Identify which cell holds the provided text, then report its (X, Y) central coordinate. 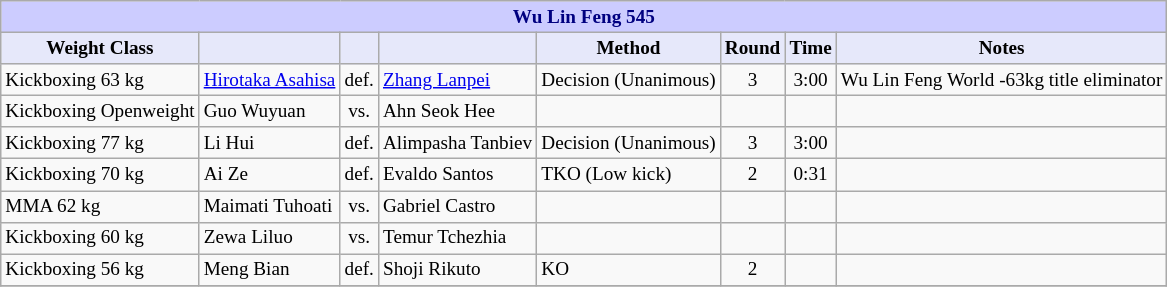
Kickboxing 63 kg (100, 80)
Zewa Liluo (270, 238)
Alimpasha Tanbiev (457, 143)
Guo Wuyuan (270, 111)
MMA 62 kg (100, 206)
Temur Tchezhia (457, 238)
Kickboxing 56 kg (100, 270)
Maimati Tuhoati (270, 206)
Kickboxing 60 kg (100, 238)
Kickboxing 77 kg (100, 143)
Meng Bian (270, 270)
Weight Class (100, 48)
Method (628, 48)
Zhang Lanpei (457, 80)
Wu Lin Feng 545 (584, 17)
Wu Lin Feng World -63kg title eliminator (1002, 80)
Notes (1002, 48)
Ahn Seok Hee (457, 111)
TKO (Low kick) (628, 175)
Kickboxing Openweight (100, 111)
Gabriel Castro (457, 206)
Round (752, 48)
Hirotaka Asahisa (270, 80)
Evaldo Santos (457, 175)
Ai Ze (270, 175)
0:31 (810, 175)
Kickboxing 70 kg (100, 175)
Shoji Rikuto (457, 270)
Time (810, 48)
KO (628, 270)
Li Hui (270, 143)
